Locate the cell with the specified text and output its [x, y] center coordinate. 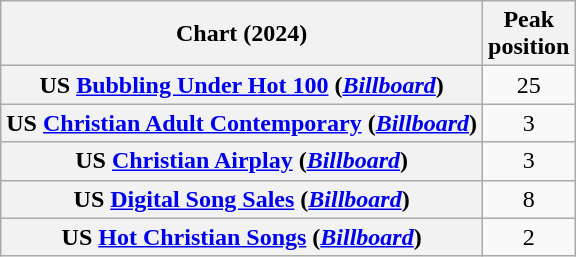
25 [529, 85]
US Christian Adult Contemporary (Billboard) [242, 123]
Chart (2024) [242, 34]
Peakposition [529, 34]
8 [529, 199]
US Digital Song Sales (Billboard) [242, 199]
US Christian Airplay (Billboard) [242, 161]
US Hot Christian Songs (Billboard) [242, 237]
US Bubbling Under Hot 100 (Billboard) [242, 85]
2 [529, 237]
